Return the [X, Y] coordinate for the center point of the cell that contains the specified text.  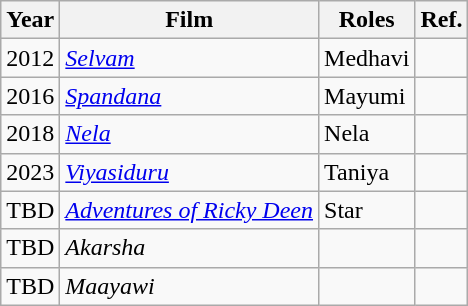
Viyasiduru [190, 172]
Star [367, 210]
Maayawi [190, 286]
2012 [30, 58]
2023 [30, 172]
2016 [30, 96]
Film [190, 20]
Taniya [367, 172]
Ref. [442, 20]
2018 [30, 134]
Akarsha [190, 248]
Medhavi [367, 58]
Selvam [190, 58]
Mayumi [367, 96]
Adventures of Ricky Deen [190, 210]
Roles [367, 20]
Year [30, 20]
Spandana [190, 96]
